Determine the (X, Y) coordinate at the center of the cell enclosing the given text.  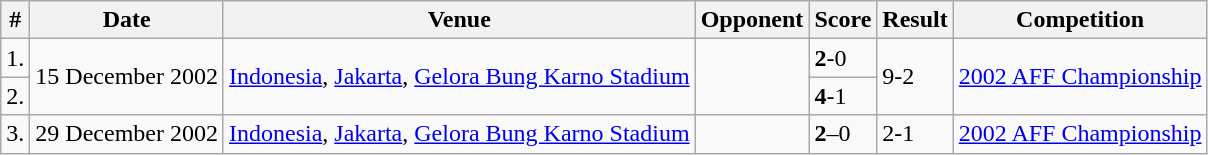
Date (127, 20)
# (16, 20)
Competition (1080, 20)
2. (16, 96)
Opponent (752, 20)
29 December 2002 (127, 134)
9-2 (915, 77)
2-1 (915, 134)
Venue (459, 20)
Result (915, 20)
2-0 (843, 58)
Score (843, 20)
3. (16, 134)
2–0 (843, 134)
15 December 2002 (127, 77)
4-1 (843, 96)
1. (16, 58)
